Scan for the cell matching the given text and deliver its [x, y] coordinate at center. 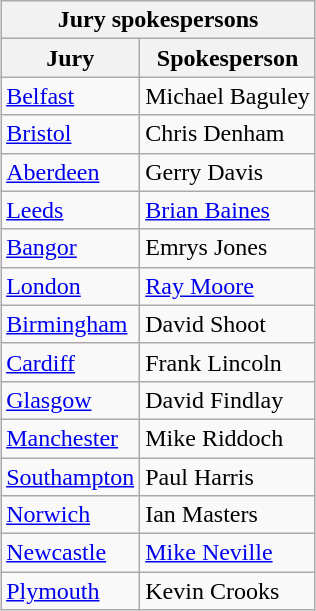
Frank Lincoln [228, 362]
Cardiff [70, 362]
London [70, 286]
Newcastle [70, 553]
Belfast [70, 96]
Ian Masters [228, 515]
Leeds [70, 210]
Kevin Crooks [228, 591]
Gerry Davis [228, 172]
Birmingham [70, 324]
Ray Moore [228, 286]
Spokesperson [228, 58]
Bristol [70, 134]
Jury spokespersons [158, 20]
Mike Neville [228, 553]
Mike Riddoch [228, 438]
Chris Denham [228, 134]
Michael Baguley [228, 96]
Emrys Jones [228, 248]
Jury [70, 58]
Aberdeen [70, 172]
David Findlay [228, 400]
Norwich [70, 515]
Southampton [70, 477]
Manchester [70, 438]
David Shoot [228, 324]
Brian Baines [228, 210]
Bangor [70, 248]
Paul Harris [228, 477]
Plymouth [70, 591]
Glasgow [70, 400]
